Find where the given text appears and provide that cell's center as (x, y) coordinate. 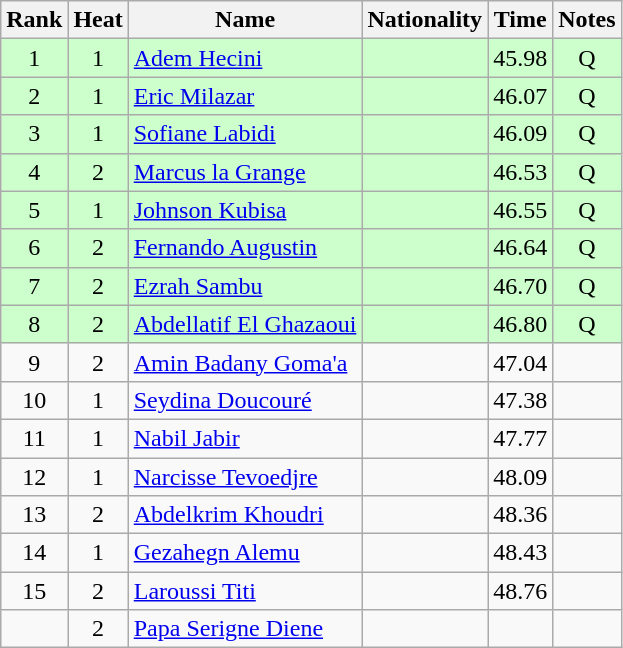
10 (34, 400)
48.76 (520, 591)
48.09 (520, 477)
12 (34, 477)
7 (34, 286)
13 (34, 515)
47.77 (520, 438)
15 (34, 591)
Time (520, 20)
6 (34, 248)
Marcus la Grange (245, 172)
46.80 (520, 324)
9 (34, 362)
Amin Badany Goma'a (245, 362)
46.07 (520, 96)
14 (34, 553)
46.55 (520, 210)
Johnson Kubisa (245, 210)
48.36 (520, 515)
8 (34, 324)
Name (245, 20)
46.64 (520, 248)
Sofiane Labidi (245, 134)
Abdellatif El Ghazaoui (245, 324)
3 (34, 134)
Seydina Doucouré (245, 400)
11 (34, 438)
Narcisse Tevoedjre (245, 477)
45.98 (520, 58)
Laroussi Titi (245, 591)
Fernando Augustin (245, 248)
47.38 (520, 400)
Ezrah Sambu (245, 286)
Papa Serigne Diene (245, 629)
4 (34, 172)
Rank (34, 20)
48.43 (520, 553)
Notes (587, 20)
46.70 (520, 286)
47.04 (520, 362)
Abdelkrim Khoudri (245, 515)
5 (34, 210)
Heat (98, 20)
Nationality (425, 20)
Eric Milazar (245, 96)
Adem Hecini (245, 58)
46.09 (520, 134)
Nabil Jabir (245, 438)
Gezahegn Alemu (245, 553)
46.53 (520, 172)
